Determine the (x, y) coordinate at the center of the cell enclosing the given text.  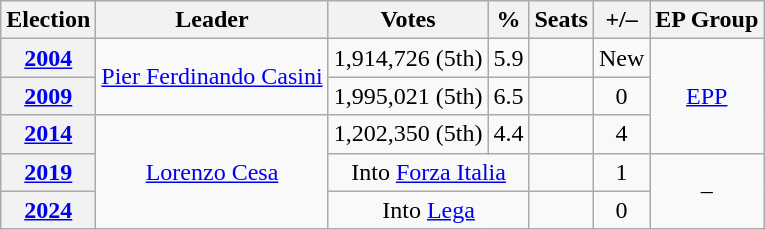
1,995,021 (5th) (408, 96)
Lorenzo Cesa (212, 172)
2019 (48, 172)
Seats (561, 20)
4 (621, 134)
Into Forza Italia (428, 172)
New (621, 58)
– (707, 191)
2024 (48, 210)
EP Group (707, 20)
4.4 (508, 134)
2004 (48, 58)
EPP (707, 96)
Leader (212, 20)
6.5 (508, 96)
% (508, 20)
1,202,350 (5th) (408, 134)
Into Lega (428, 210)
2014 (48, 134)
Votes (408, 20)
2009 (48, 96)
Pier Ferdinando Casini (212, 77)
1 (621, 172)
+/– (621, 20)
5.9 (508, 58)
Election (48, 20)
1,914,726 (5th) (408, 58)
